Capture the cell that displays the provided text and extract its [x, y] central coordinate. 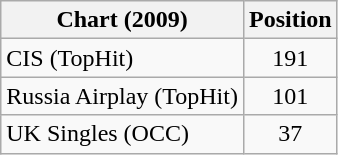
Position [290, 20]
CIS (TopHit) [122, 58]
191 [290, 58]
UK Singles (OCC) [122, 134]
101 [290, 96]
Chart (2009) [122, 20]
Russia Airplay (TopHit) [122, 96]
37 [290, 134]
